Return (x, y) of the center of cell containing provided text 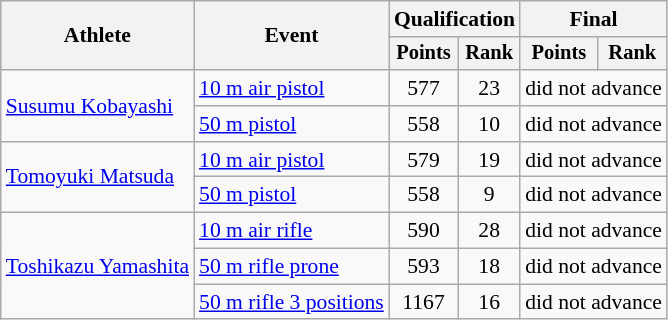
577 (424, 88)
Athlete (98, 36)
19 (489, 160)
18 (489, 267)
50 m rifle 3 positions (292, 302)
590 (424, 231)
Toshikazu Yamashita (98, 266)
Susumu Kobayashi (98, 106)
10 m air rifle (292, 231)
50 m rifle prone (292, 267)
1167 (424, 302)
Final (594, 19)
Tomoyuki Matsuda (98, 178)
Event (292, 36)
10 (489, 124)
23 (489, 88)
Qualification (454, 19)
579 (424, 160)
28 (489, 231)
593 (424, 267)
16 (489, 302)
9 (489, 195)
